Identify which cell holds the provided text, then report its [x, y] central coordinate. 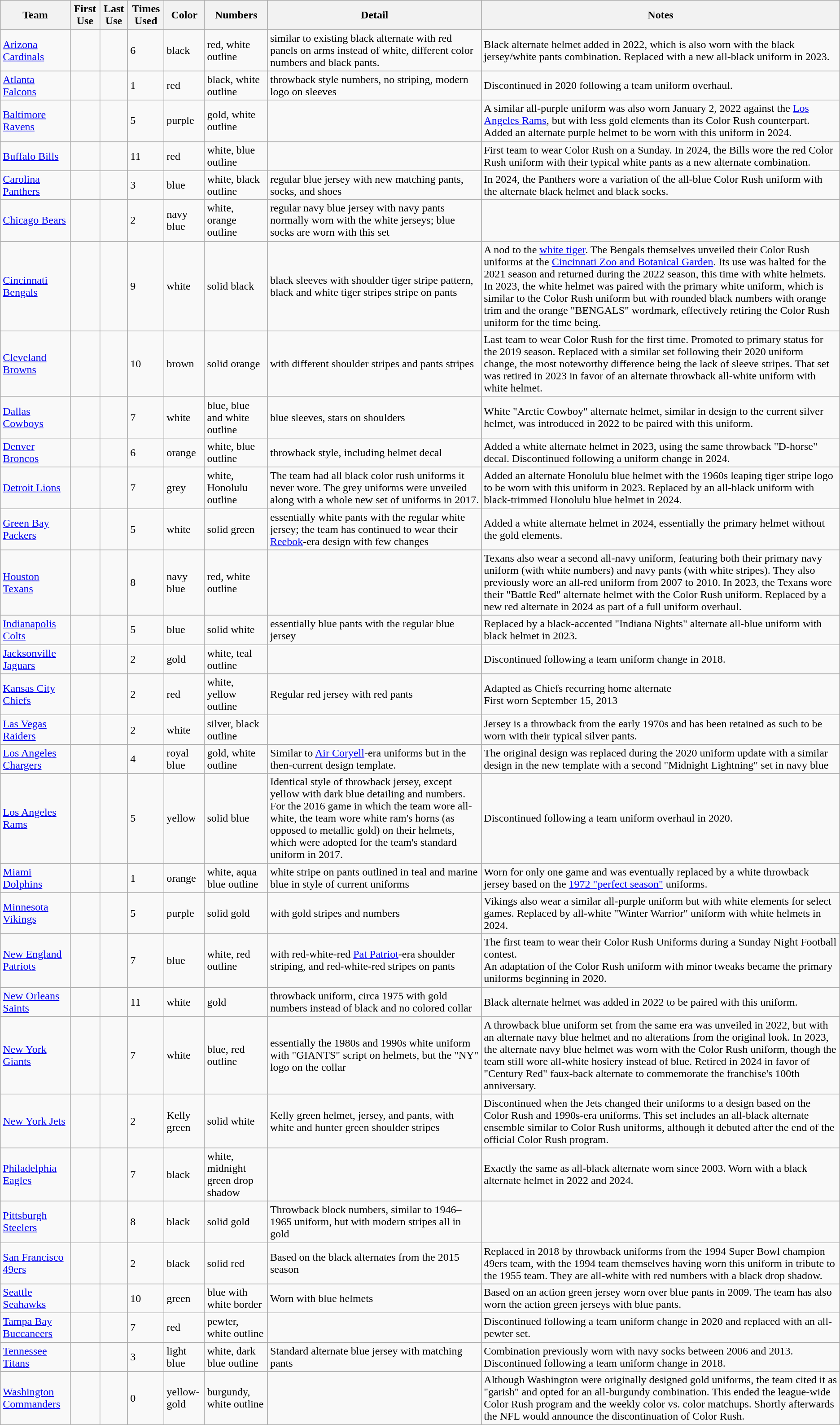
silver, black outline [236, 730]
Dallas Cowboys [35, 417]
solid orange [236, 364]
Worn for only one game and was eventually replaced by a white throwback jersey based on the 1972 "perfect season" uniforms. [661, 878]
green [184, 1298]
Added a white alternate helmet in 2023, using the same throwback "D-horse" decal. Discontinued following a uniform change in 2024. [661, 453]
Pittsburgh Steelers [35, 1222]
Throwback block numbers, similar to 1946–1965 uniform, but with modern stripes all in gold [374, 1222]
Color [184, 15]
white, orange outline [236, 220]
Added a white alternate helmet in 2024, essentially the primary helmet without the gold elements. [661, 529]
black, white outline [236, 85]
Discontinued in 2020 following a team uniform overhaul. [661, 85]
First Use [85, 15]
Jacksonville Jaguars [35, 659]
Kansas City Chiefs [35, 695]
Las Vegas Raiders [35, 730]
brown [184, 364]
with different shoulder stripes and pants stripes [374, 364]
Cleveland Browns [35, 364]
0 [146, 1398]
Indianapolis Colts [35, 630]
yellow-gold [184, 1398]
Washington Commanders [35, 1398]
Replaced by a black-accented "Indiana Nights" alternate all-blue uniform with black helmet in 2023. [661, 630]
The team had all black color rush uniforms it never wore. The grey uniforms were unveiled along with a whole new set of uniforms in 2017. [374, 488]
Los Angeles Chargers [35, 759]
Seattle Seahawks [35, 1298]
Times Used [146, 15]
white stripe on pants outlined in teal and marine blue in style of current uniforms [374, 878]
Notes [661, 15]
light blue [184, 1357]
solid blue [236, 818]
San Francisco 49ers [35, 1263]
Discontinued following a team uniform change in 2020 and replaced with an all-pewter set. [661, 1328]
Discontinued following a team uniform overhaul in 2020. [661, 818]
Combination previously worn with navy socks between 2006 and 2013. Discontinued following a team uniform change in 2018. [661, 1357]
blue sleeves, stars on shoulders [374, 417]
pewter, white outline [236, 1328]
white, teal outline [236, 659]
Kelly green [184, 1121]
Baltimore Ravens [35, 121]
royal blue [184, 759]
throwback uniform, circa 1975 with gold numbers instead of black and no colored collar [374, 1002]
Similar to Air Coryell-era uniforms but in the then-current design template. [374, 759]
New York Jets [35, 1121]
with red-white-red Pat Patriot-era shoulder striping, and red-white-red stripes on pants [374, 961]
Cincinnati Bengals [35, 286]
Team [35, 15]
throwback style, including helmet decal [374, 453]
Standard alternate blue jersey with matching pants [374, 1357]
White "Arctic Cowboy" alternate helmet, similar in design to the current silver helmet, was introduced in 2022 to be paired with this uniform. [661, 417]
solid black [236, 286]
Adapted as Chiefs recurring home alternateFirst worn September 15, 2013 [661, 695]
Houston Texans [35, 583]
white, midnight green drop shadow [236, 1174]
Minnesota Vikings [35, 913]
Tampa Bay Buccaneers [35, 1328]
essentially white pants with the regular white jersey; the team has continued to wear their Reebok-era design with few changes [374, 529]
Black alternate helmet was added in 2022 to be paired with this uniform. [661, 1002]
throwback style numbers, no striping, modern logo on sleeves [374, 85]
with gold stripes and numbers [374, 913]
New Orleans Saints [35, 1002]
Kelly green helmet, jersey, and pants, with white and hunter green shoulder stripes [374, 1121]
white, red outline [236, 961]
Numbers [236, 15]
Detroit Lions [35, 488]
Based on an action green jersey worn over blue pants in 2009. The team has also worn the action green jerseys with blue pants. [661, 1298]
Green Bay Packers [35, 529]
white, dark blue outline [236, 1357]
Exactly the same as all-black alternate worn since 2003. Worn with a black alternate helmet in 2022 and 2024. [661, 1174]
similar to existing black alternate with red panels on arms instead of white, different color numbers and black pants. [374, 50]
grey [184, 488]
Philadelphia Eagles [35, 1174]
burgundy, white outline [236, 1398]
essentially the 1980s and 1990s white uniform with "GIANTS" script on helmets, but the "NY" logo on the collar [374, 1055]
blue, red outline [236, 1055]
Detail [374, 15]
blue with white border [236, 1298]
New York Giants [35, 1055]
Chicago Bears [35, 220]
solid green [236, 529]
Denver Broncos [35, 453]
Discontinued following a team uniform change in 2018. [661, 659]
9 [146, 286]
Jersey is a throwback from the early 1970s and has been retained as such to be worn with their typical silver pants. [661, 730]
4 [146, 759]
solid red [236, 1263]
Based on the black alternates from the 2015 season [374, 1263]
Arizona Cardinals [35, 50]
white, Honolulu outline [236, 488]
Atlanta Falcons [35, 85]
blue, blue and white outline [236, 417]
New England Patriots [35, 961]
Carolina Panthers [35, 185]
In 2024, the Panthers wore a variation of the all-blue Color Rush uniform with the alternate black helmet and black socks. [661, 185]
white, black outline [236, 185]
white, yellow outline [236, 695]
essentially blue pants with the regular blue jersey [374, 630]
Miami Dolphins [35, 878]
Regular red jersey with red pants [374, 695]
Tennessee Titans [35, 1357]
regular blue jersey with new matching pants, socks, and shoes [374, 185]
white, aqua blue outline [236, 878]
Last Use [114, 15]
Buffalo Bills [35, 156]
Los Angeles Rams [35, 818]
black sleeves with shoulder tiger stripe pattern, black and white tiger stripes stripe on pants [374, 286]
yellow [184, 818]
regular navy blue jersey with navy pants normally worn with the white jerseys; blue socks are worn with this set [374, 220]
Worn with blue helmets [374, 1298]
